Find where the given text appears and provide that cell's center as [x, y] coordinate. 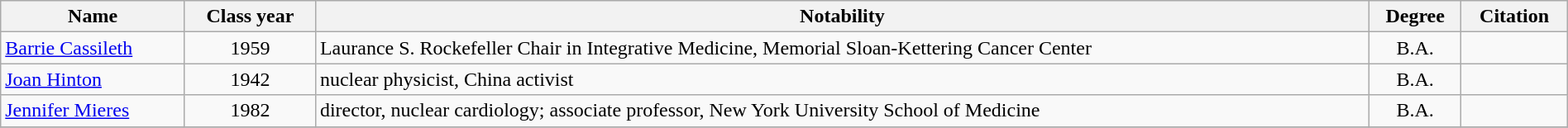
nuclear physicist, China activist [842, 79]
Citation [1514, 17]
Class year [250, 17]
1982 [250, 111]
Barrie Cassileth [93, 48]
Name [93, 17]
Jennifer Mieres [93, 111]
Joan Hinton [93, 79]
1942 [250, 79]
Degree [1414, 17]
director, nuclear cardiology; associate professor, New York University School of Medicine [842, 111]
Laurance S. Rockefeller Chair in Integrative Medicine, Memorial Sloan-Kettering Cancer Center [842, 48]
Notability [842, 17]
1959 [250, 48]
